Provide the (X, Y) coordinate of the cell's center where the given text is located.  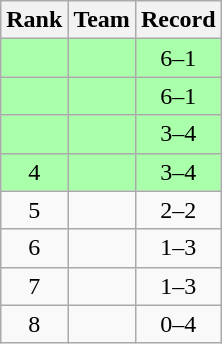
5 (34, 210)
Record (178, 20)
7 (34, 286)
Rank (34, 20)
2–2 (178, 210)
4 (34, 172)
8 (34, 324)
0–4 (178, 324)
Team (102, 20)
6 (34, 248)
